Provide the (X, Y) coordinate of the cell's center where the given text is located.  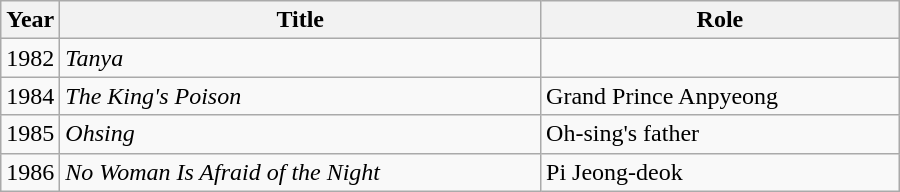
Pi Jeong-deok (720, 172)
1984 (30, 96)
The King's Poison (300, 96)
Ohsing (300, 134)
Oh-sing's father (720, 134)
Tanya (300, 58)
Grand Prince Anpyeong (720, 96)
Year (30, 20)
Title (300, 20)
Role (720, 20)
1982 (30, 58)
1986 (30, 172)
No Woman Is Afraid of the Night (300, 172)
1985 (30, 134)
